Locate the cell with the specified text and output its (X, Y) center coordinate. 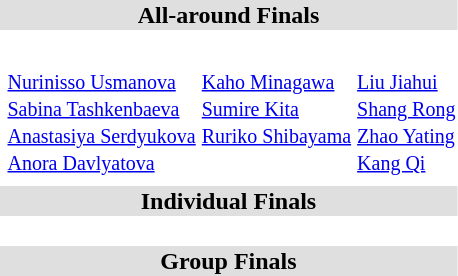
Individual Finals (228, 201)
Liu JiahuiShang RongZhao YatingKang Qi (406, 108)
All-around Finals (228, 15)
Group Finals (228, 261)
Kaho MinagawaSumire KitaRuriko Shibayama (276, 108)
Nurinisso UsmanovaSabina TashkenbaevaAnastasiya SerdyukovaAnora Davlyatova (102, 108)
